For the text-containing cell, return its midpoint in [x, y] coordinate format. 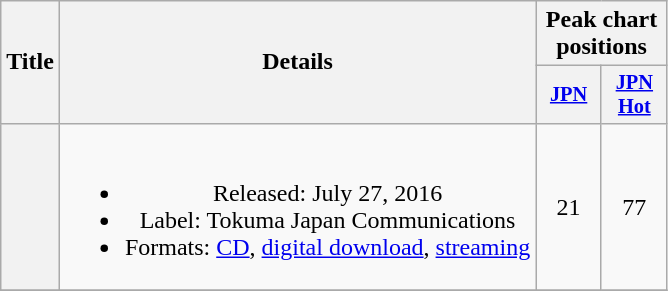
21 [569, 206]
JPN Hot [634, 95]
Released: July 27, 2016Label: Tokuma Japan CommunicationsFormats: CD, digital download, streaming [297, 206]
JPN [569, 95]
Peak chart positions [602, 34]
Title [30, 62]
77 [634, 206]
Details [297, 62]
